Return [X, Y] of the center of cell containing provided text 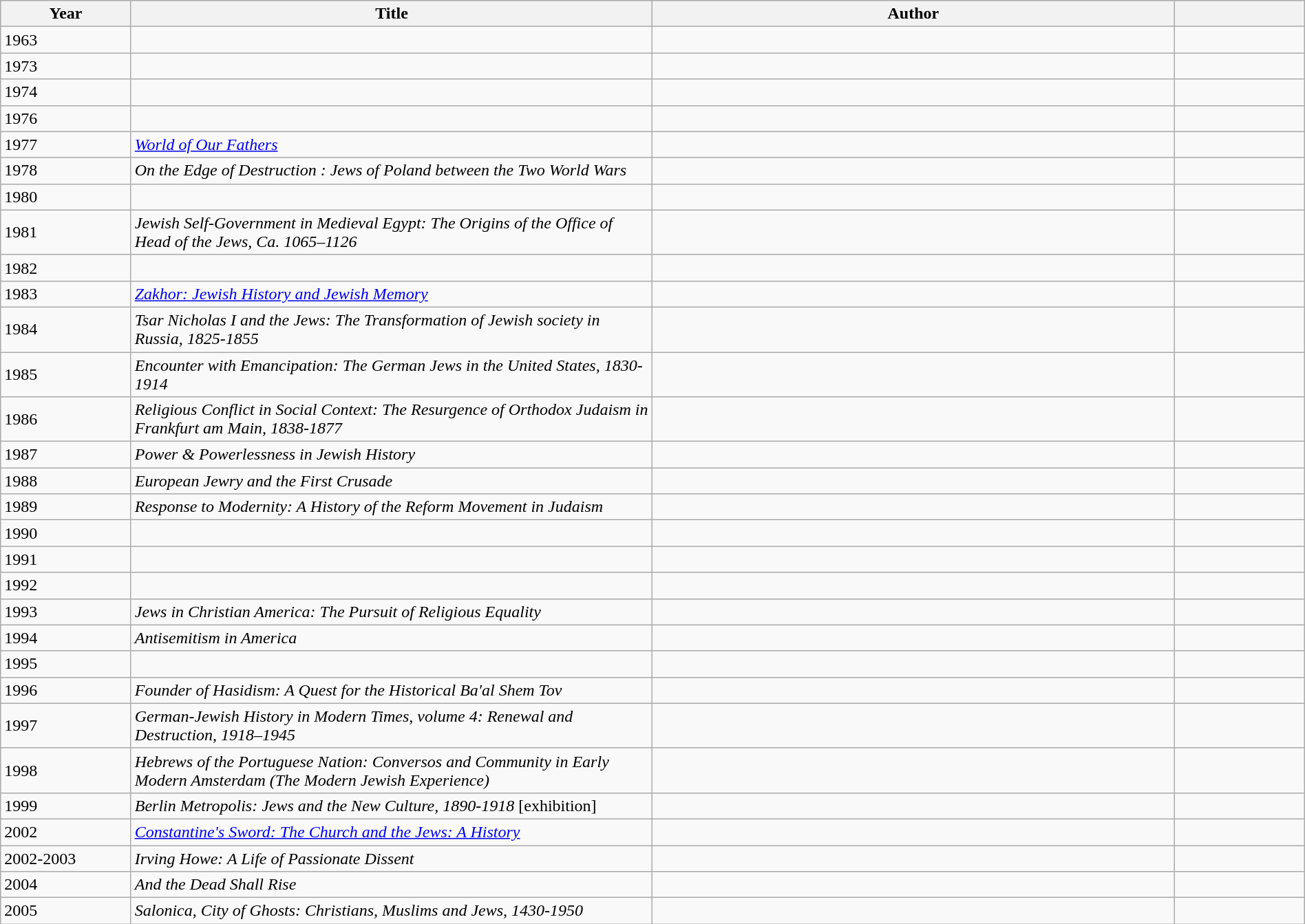
Salonica, City of Ghosts: Christians, Muslims and Jews, 1430-1950 [392, 911]
Year [66, 14]
1999 [66, 806]
World of Our Fathers [392, 144]
1991 [66, 559]
European Jewry and the First Crusade [392, 481]
2004 [66, 885]
Power & Powerlessness in Jewish History [392, 455]
1974 [66, 92]
Jewish Self-Government in Medieval Egypt: The Origins of the Office of Head of the Jews, Ca. 1065–1126 [392, 233]
On the Edge of Destruction : Jews of Poland between the Two World Wars [392, 171]
1985 [66, 374]
Encounter with Emancipation: The German Jews in the United States, 1830-1914 [392, 374]
1993 [66, 612]
1976 [66, 118]
Tsar Nicholas I and the Jews: The Transformation of Jewish society in Russia, 1825-1855 [392, 329]
Constantine's Sword: The Church and the Jews: A History [392, 832]
Zakhor: Jewish History and Jewish Memory [392, 294]
1988 [66, 481]
2002-2003 [66, 858]
1963 [66, 40]
Response to Modernity: A History of the Reform Movement in Judaism [392, 507]
1986 [66, 420]
Title [392, 14]
1990 [66, 533]
Jews in Christian America: The Pursuit of Religious Equality [392, 612]
Hebrews of the Portuguese Nation: Conversos and Community in Early Modern Amsterdam (The Modern Jewish Experience) [392, 771]
Berlin Metropolis: Jews and the New Culture, 1890-1918 [exhibition] [392, 806]
Antisemitism in America [392, 638]
1982 [66, 268]
Religious Conflict in Social Context: The Resurgence of Orthodox Judaism in Frankfurt am Main, 1838-1877 [392, 420]
1987 [66, 455]
1980 [66, 197]
1997 [66, 725]
1989 [66, 507]
1998 [66, 771]
1996 [66, 690]
1995 [66, 664]
1992 [66, 585]
1973 [66, 66]
2002 [66, 832]
1984 [66, 329]
1994 [66, 638]
And the Dead Shall Rise [392, 885]
Founder of Hasidism: A Quest for the Historical Ba'al Shem Tov [392, 690]
Author [913, 14]
1981 [66, 233]
2005 [66, 911]
Irving Howe: A Life of Passionate Dissent [392, 858]
1978 [66, 171]
1983 [66, 294]
German-Jewish History in Modern Times, volume 4: Renewal and Destruction, 1918–1945 [392, 725]
1977 [66, 144]
